Return the [X, Y] coordinate for the center point of the cell that contains the specified text.  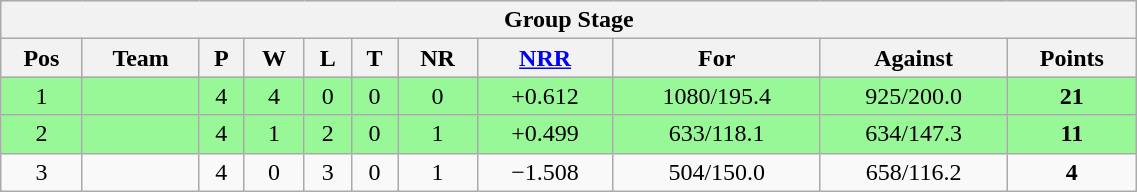
Points [1072, 58]
1080/195.4 [716, 96]
634/147.3 [913, 134]
W [274, 58]
T [374, 58]
+0.612 [545, 96]
633/118.1 [716, 134]
For [716, 58]
504/150.0 [716, 172]
925/200.0 [913, 96]
Team [140, 58]
−1.508 [545, 172]
NR [438, 58]
L [328, 58]
+0.499 [545, 134]
21 [1072, 96]
Pos [42, 58]
Group Stage [569, 20]
Against [913, 58]
658/116.2 [913, 172]
P [222, 58]
NRR [545, 58]
11 [1072, 134]
